Search for the cell housing the specified text and yield its (X, Y) center coordinate. 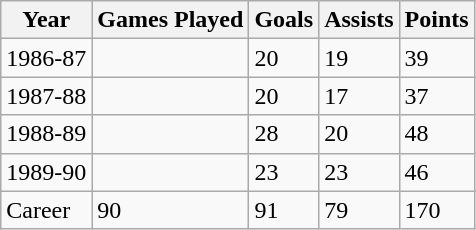
90 (170, 210)
1987-88 (46, 96)
Games Played (170, 20)
39 (436, 58)
17 (359, 96)
37 (436, 96)
Points (436, 20)
1989-90 (46, 172)
46 (436, 172)
79 (359, 210)
1986-87 (46, 58)
1988-89 (46, 134)
91 (284, 210)
Goals (284, 20)
48 (436, 134)
Assists (359, 20)
19 (359, 58)
170 (436, 210)
Year (46, 20)
Career (46, 210)
28 (284, 134)
